Locate the cell with the specified text and output its [X, Y] center coordinate. 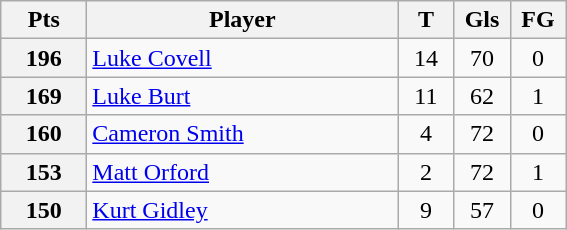
160 [44, 134]
Kurt Gidley [242, 210]
Luke Covell [242, 58]
Player [242, 20]
Cameron Smith [242, 134]
4 [426, 134]
Luke Burt [242, 96]
Gls [482, 20]
62 [482, 96]
T [426, 20]
FG [538, 20]
11 [426, 96]
169 [44, 96]
2 [426, 172]
Matt Orford [242, 172]
70 [482, 58]
9 [426, 210]
153 [44, 172]
196 [44, 58]
14 [426, 58]
57 [482, 210]
150 [44, 210]
Pts [44, 20]
